Capture the cell that displays the provided text and extract its (X, Y) central coordinate. 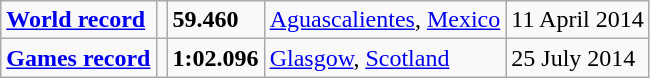
59.460 (216, 20)
Glasgow, Scotland (385, 58)
1:02.096 (216, 58)
Games record (78, 58)
Aguascalientes, Mexico (385, 20)
World record (78, 20)
25 July 2014 (578, 58)
11 April 2014 (578, 20)
